Find where the given text appears and provide that cell's center as (X, Y) coordinate. 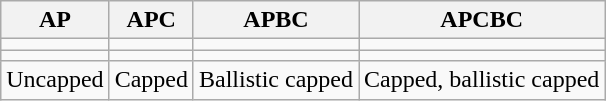
Capped (151, 80)
APC (151, 20)
APBC (276, 20)
Ballistic capped (276, 80)
APCBC (481, 20)
Uncapped (55, 80)
Capped, ballistic capped (481, 80)
AP (55, 20)
